From the cell containing the given text, extract its center point as [x, y] coordinate. 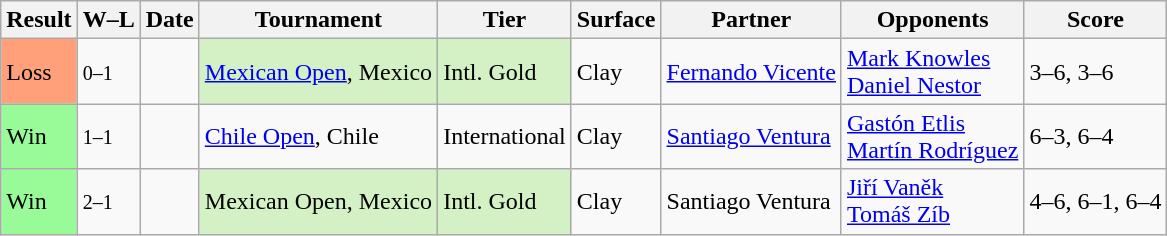
Partner [751, 20]
W–L [108, 20]
6–3, 6–4 [1096, 136]
Loss [39, 72]
Surface [616, 20]
Mark Knowles Daniel Nestor [932, 72]
Gastón Etlis Martín Rodríguez [932, 136]
Jiří Vaněk Tomáš Zíb [932, 202]
3–6, 3–6 [1096, 72]
International [505, 136]
4–6, 6–1, 6–4 [1096, 202]
Score [1096, 20]
Opponents [932, 20]
Date [170, 20]
Chile Open, Chile [318, 136]
0–1 [108, 72]
Fernando Vicente [751, 72]
Tournament [318, 20]
2–1 [108, 202]
1–1 [108, 136]
Result [39, 20]
Tier [505, 20]
